Scan for the cell matching the given text and deliver its [X, Y] coordinate at center. 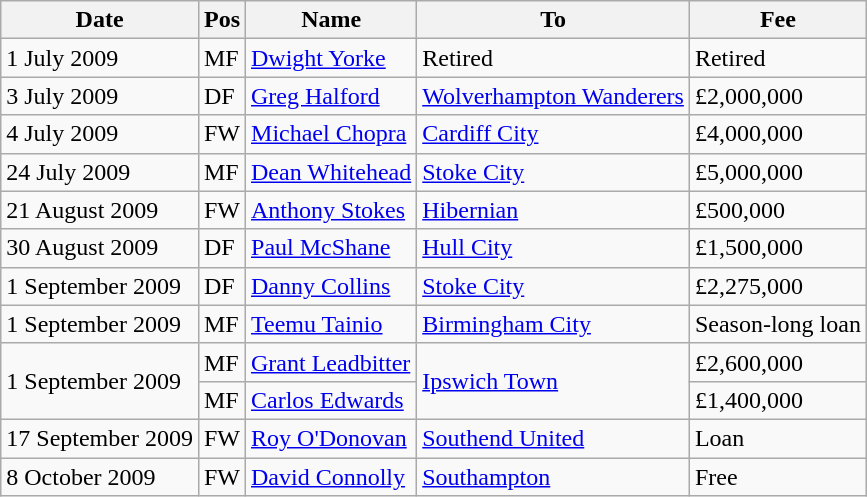
Cardiff City [554, 134]
Fee [778, 20]
Season-long loan [778, 324]
Hibernian [554, 210]
Teemu Tainio [332, 324]
Hull City [554, 248]
Roy O'Donovan [332, 438]
Michael Chopra [332, 134]
Loan [778, 438]
David Connolly [332, 477]
24 July 2009 [100, 172]
Southend United [554, 438]
4 July 2009 [100, 134]
£2,000,000 [778, 96]
Dean Whitehead [332, 172]
Dwight Yorke [332, 58]
£500,000 [778, 210]
£2,275,000 [778, 286]
Southampton [554, 477]
£5,000,000 [778, 172]
Paul McShane [332, 248]
Birmingham City [554, 324]
Anthony Stokes [332, 210]
£1,400,000 [778, 400]
£1,500,000 [778, 248]
Carlos Edwards [332, 400]
8 October 2009 [100, 477]
Pos [222, 20]
Danny Collins [332, 286]
3 July 2009 [100, 96]
1 July 2009 [100, 58]
£2,600,000 [778, 362]
Wolverhampton Wanderers [554, 96]
17 September 2009 [100, 438]
Greg Halford [332, 96]
Date [100, 20]
Free [778, 477]
Grant Leadbitter [332, 362]
Name [332, 20]
£4,000,000 [778, 134]
To [554, 20]
30 August 2009 [100, 248]
21 August 2009 [100, 210]
Ipswich Town [554, 381]
